Extract the [x, y] coordinate from the center of the cell holding the provided text.  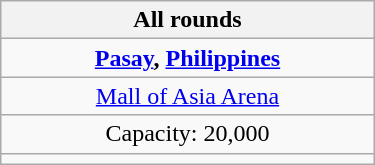
All rounds [188, 20]
Mall of Asia Arena [188, 96]
Capacity: 20,000 [188, 134]
Pasay, Philippines [188, 58]
